Output the (X, Y) coordinate of the center of the cell containing the given text.  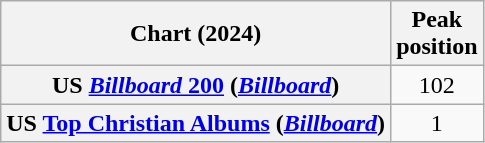
102 (437, 85)
US Top Christian Albums (Billboard) (196, 123)
1 (437, 123)
Peak position (437, 34)
US Billboard 200 (Billboard) (196, 85)
Chart (2024) (196, 34)
